For the text-containing cell, return its midpoint in (X, Y) coordinate format. 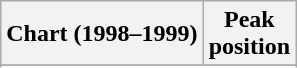
Chart (1998–1999) (102, 34)
Peakposition (249, 34)
